Provide the (X, Y) coordinate of the cell's center where the given text is located.  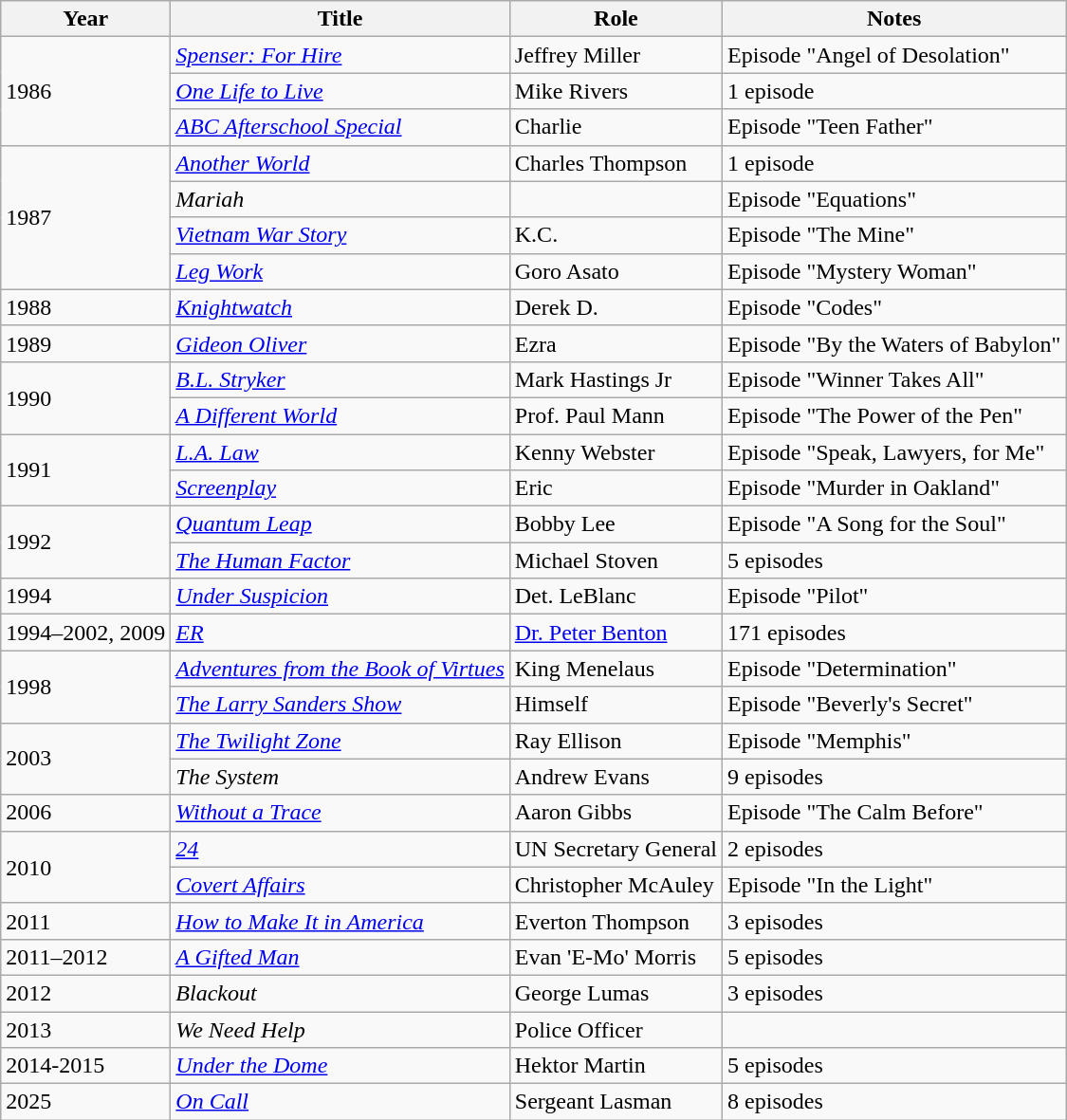
24 (340, 849)
Episode "Determination" (894, 669)
Episode "Beverly's Secret" (894, 705)
Episode "In the Light" (894, 885)
171 episodes (894, 633)
1994–2002, 2009 (85, 633)
L.A. Law (340, 452)
Episode "Mystery Woman" (894, 271)
Mark Hastings Jr (616, 379)
2003 (85, 759)
Episode "Equations" (894, 199)
Police Officer (616, 1029)
Title (340, 19)
2011 (85, 921)
2013 (85, 1029)
Prof. Paul Mann (616, 415)
The Larry Sanders Show (340, 705)
Aaron Gibbs (616, 813)
Jeffrey Miller (616, 55)
Kenny Webster (616, 452)
Vietnam War Story (340, 235)
Without a Trace (340, 813)
1998 (85, 687)
Episode "The Power of the Pen" (894, 415)
Derek D. (616, 307)
Episode "A Song for the Soul" (894, 524)
A Different World (340, 415)
Leg Work (340, 271)
2012 (85, 993)
Goro Asato (616, 271)
1990 (85, 397)
Episode "The Mine" (894, 235)
Bobby Lee (616, 524)
Episode "Memphis" (894, 741)
Evan 'E-Mo' Morris (616, 957)
Charlie (616, 127)
Dr. Peter Benton (616, 633)
Under the Dome (340, 1066)
Year (85, 19)
The Twilight Zone (340, 741)
Mike Rivers (616, 91)
1987 (85, 217)
Covert Affairs (340, 885)
1991 (85, 470)
Episode "Winner Takes All" (894, 379)
We Need Help (340, 1029)
1986 (85, 91)
K.C. (616, 235)
Ezra (616, 343)
Mariah (340, 199)
Everton Thompson (616, 921)
1988 (85, 307)
2010 (85, 867)
B.L. Stryker (340, 379)
Charles Thompson (616, 163)
2011–2012 (85, 957)
Ray Ellison (616, 741)
Sergeant Lasman (616, 1102)
8 episodes (894, 1102)
1992 (85, 542)
Spenser: For Hire (340, 55)
ER (340, 633)
2025 (85, 1102)
Himself (616, 705)
Christopher McAuley (616, 885)
1989 (85, 343)
King Menelaus (616, 669)
ABC Afterschool Special (340, 127)
The Human Factor (340, 560)
Another World (340, 163)
Gideon Oliver (340, 343)
Blackout (340, 993)
Andrew Evans (616, 777)
Episode "Murder in Oakland" (894, 488)
Screenplay (340, 488)
Episode "Angel of Desolation" (894, 55)
Hektor Martin (616, 1066)
Det. LeBlanc (616, 597)
2 episodes (894, 849)
One Life to Live (340, 91)
Adventures from the Book of Virtues (340, 669)
How to Make It in America (340, 921)
Episode "Pilot" (894, 597)
Episode "Codes" (894, 307)
On Call (340, 1102)
2014-2015 (85, 1066)
A Gifted Man (340, 957)
Michael Stoven (616, 560)
Notes (894, 19)
Eric (616, 488)
Episode "Teen Father" (894, 127)
Knightwatch (340, 307)
George Lumas (616, 993)
Under Suspicion (340, 597)
1994 (85, 597)
Episode "By the Waters of Babylon" (894, 343)
Quantum Leap (340, 524)
Role (616, 19)
Episode "Speak, Lawyers, for Me" (894, 452)
UN Secretary General (616, 849)
The System (340, 777)
9 episodes (894, 777)
2006 (85, 813)
Episode "The Calm Before" (894, 813)
